Provide the [X, Y] coordinate of the cell's center where the given text is located.  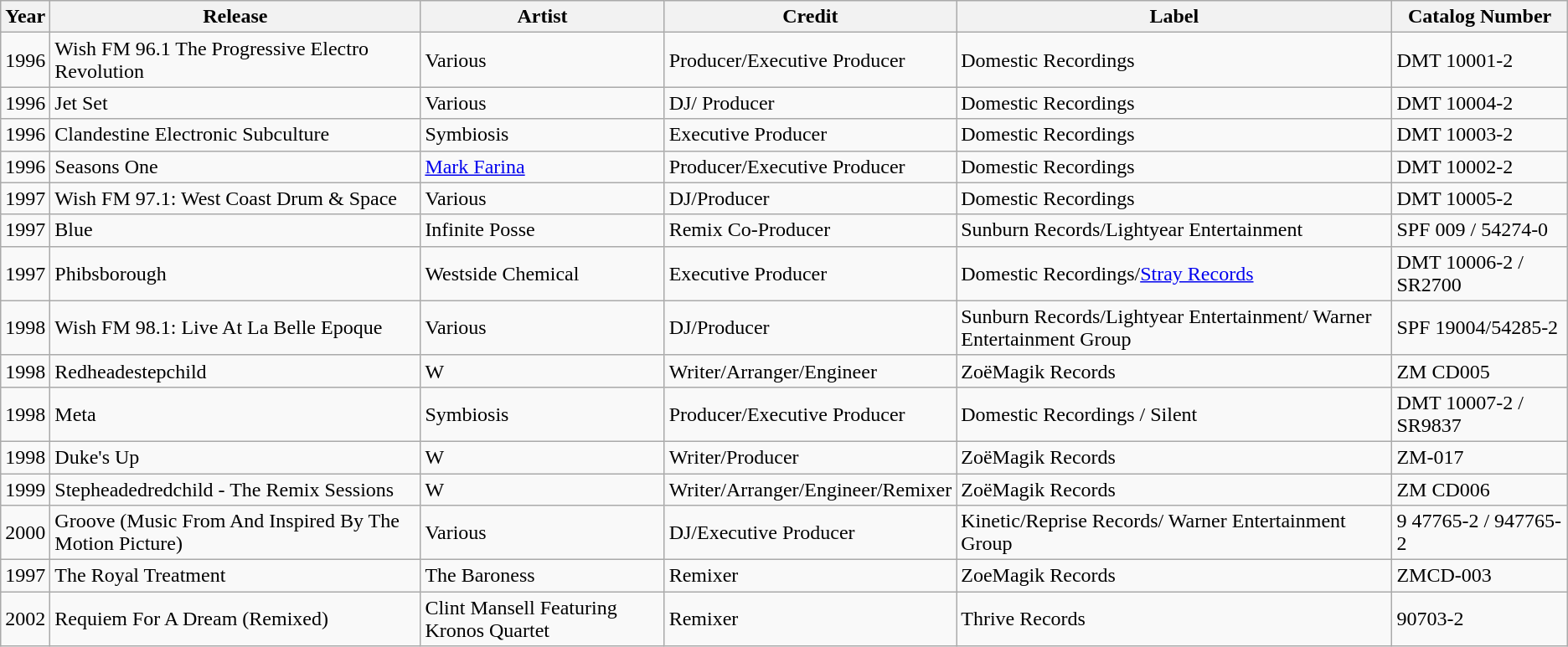
Wish FM 96.1 The Progressive Electro Revolution [235, 60]
90703-2 [1479, 619]
Requiem For A Dream (Remixed) [235, 619]
Meta [235, 413]
Label [1174, 17]
2000 [25, 532]
Clint Mansell Featuring Kronos Quartet [543, 619]
Sunburn Records/Lightyear Entertainment [1174, 230]
9 47765-2 / 947765-2 [1479, 532]
Writer/Arranger/Engineer [811, 371]
Domestic Recordings / Silent [1174, 413]
Mark Farina [543, 167]
Release [235, 17]
Year [25, 17]
Sunburn Records/Lightyear Entertainment/ Warner Entertainment Group [1174, 328]
DJ/ Producer [811, 103]
ZMCD-003 [1479, 576]
Redheadestepchild [235, 371]
Phibsborough [235, 273]
Westside Chemical [543, 273]
Writer/Producer [811, 457]
The Baroness [543, 576]
Wish FM 97.1: West Coast Drum & Space [235, 198]
ZM-017 [1479, 457]
DMT 10002-2 [1479, 167]
Catalog Number [1479, 17]
DMT 10006-2 / SR2700 [1479, 273]
2002 [25, 619]
DMT 10004-2 [1479, 103]
Remix Co-Producer [811, 230]
1999 [25, 490]
Blue [235, 230]
Jet Set [235, 103]
ZoeMagik Records [1174, 576]
Thrive Records [1174, 619]
DMT 10007-2 / SR9837 [1479, 413]
Seasons One [235, 167]
Groove (Music From And Inspired By The Motion Picture) [235, 532]
DJ/Executive Producer [811, 532]
DMT 10003-2 [1479, 135]
SPF 009 / 54274-0 [1479, 230]
DMT 10001-2 [1479, 60]
Credit [811, 17]
Kinetic/Reprise Records/ Warner Entertainment Group [1174, 532]
Domestic Recordings/Stray Records [1174, 273]
Writer/Arranger/Engineer/Remixer [811, 490]
Stepheadedredchild - The Remix Sessions [235, 490]
Infinite Posse [543, 230]
Duke's Up [235, 457]
ZM CD006 [1479, 490]
ZM CD005 [1479, 371]
Artist [543, 17]
DMT 10005-2 [1479, 198]
SPF 19004/54285-2 [1479, 328]
Wish FM 98.1: Live At La Belle Epoque [235, 328]
The Royal Treatment [235, 576]
Clandestine Electronic Subculture [235, 135]
